Scan for the cell matching the given text and deliver its [X, Y] coordinate at center. 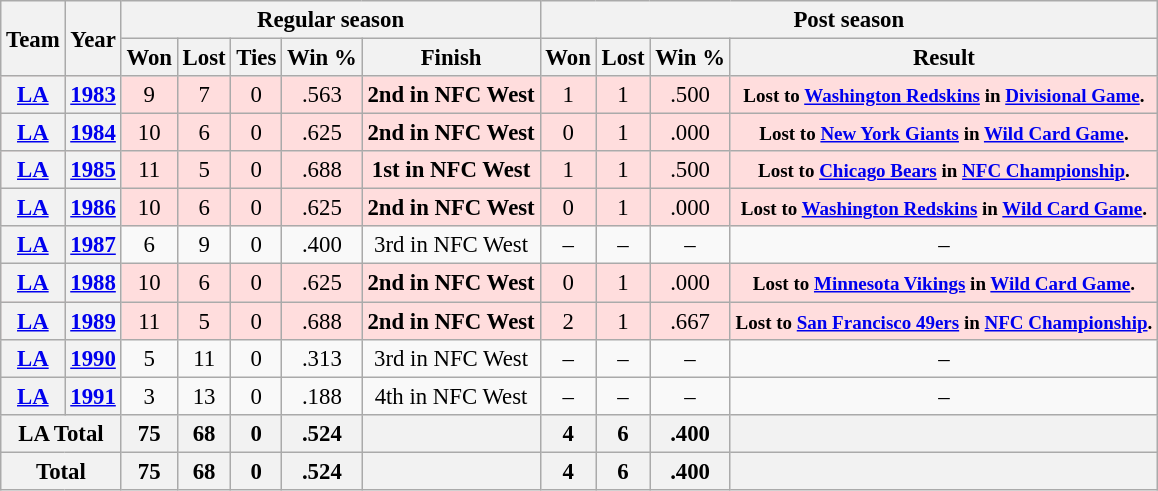
1989 [93, 321]
2 [568, 321]
Lost to Washington Redskins in Wild Card Game. [944, 208]
1st in NFC West [451, 170]
.188 [322, 396]
Ties [256, 58]
Finish [451, 58]
1986 [93, 208]
4th in NFC West [451, 396]
1990 [93, 358]
Total [61, 471]
13 [204, 396]
Lost to Minnesota Vikings in Wild Card Game. [944, 283]
1985 [93, 170]
7 [204, 95]
1991 [93, 396]
Year [93, 38]
1984 [93, 133]
Lost to Washington Redskins in Divisional Game. [944, 95]
LA Total [61, 433]
Lost to New York Giants in Wild Card Game. [944, 133]
Lost to San Francisco 49ers in NFC Championship. [944, 321]
1988 [93, 283]
1983 [93, 95]
.667 [690, 321]
3 [149, 396]
Lost to Chicago Bears in NFC Championship. [944, 170]
Team [33, 38]
1987 [93, 245]
Result [944, 58]
.563 [322, 95]
Regular season [330, 20]
.313 [322, 358]
Post season [849, 20]
